Output the (x, y) coordinate of the center of the cell containing the given text.  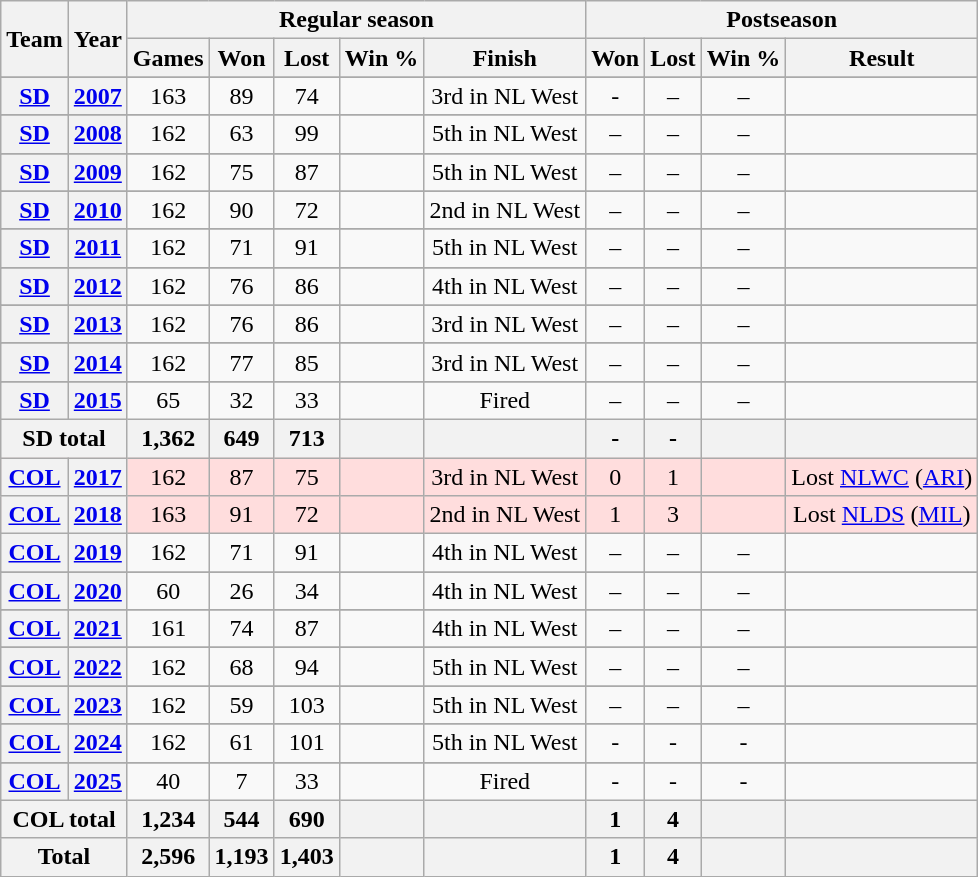
2009 (98, 172)
1,193 (242, 857)
103 (306, 705)
649 (242, 438)
90 (242, 210)
2024 (98, 743)
63 (242, 134)
3 (673, 515)
Regular season (356, 20)
2010 (98, 210)
7 (242, 781)
161 (168, 629)
Team (35, 39)
Lost NLDS (MIL) (882, 515)
2025 (98, 781)
COL total (64, 819)
2015 (98, 400)
68 (242, 667)
2022 (98, 667)
2019 (98, 553)
1,403 (306, 857)
89 (242, 96)
713 (306, 438)
101 (306, 743)
Lost NLWC (ARI) (882, 477)
2023 (98, 705)
77 (242, 362)
2020 (98, 591)
2011 (98, 248)
2012 (98, 286)
2018 (98, 515)
1,362 (168, 438)
34 (306, 591)
65 (168, 400)
Postseason (782, 20)
60 (168, 591)
99 (306, 134)
544 (242, 819)
0 (616, 477)
2007 (98, 96)
94 (306, 667)
Year (98, 39)
2021 (98, 629)
690 (306, 819)
59 (242, 705)
26 (242, 591)
Result (882, 58)
32 (242, 400)
2017 (98, 477)
40 (168, 781)
85 (306, 362)
SD total (64, 438)
Total (64, 857)
Games (168, 58)
2013 (98, 324)
61 (242, 743)
2008 (98, 134)
1,234 (168, 819)
2,596 (168, 857)
Finish (505, 58)
2014 (98, 362)
